Provide the (X, Y) coordinate of the cell's center where the given text is located.  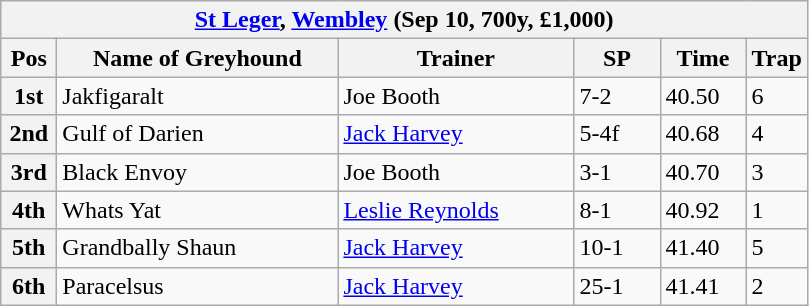
5-4f (617, 134)
5 (776, 248)
1st (29, 96)
Leslie Reynolds (456, 210)
Trap (776, 58)
3-1 (617, 172)
40.50 (703, 96)
Jakfigaralt (198, 96)
3rd (29, 172)
2nd (29, 134)
Paracelsus (198, 286)
25-1 (617, 286)
5th (29, 248)
6 (776, 96)
4th (29, 210)
41.40 (703, 248)
40.68 (703, 134)
4 (776, 134)
1 (776, 210)
8-1 (617, 210)
SP (617, 58)
6th (29, 286)
St Leger, Wembley (Sep 10, 700y, £1,000) (404, 20)
3 (776, 172)
Name of Greyhound (198, 58)
41.41 (703, 286)
Time (703, 58)
10-1 (617, 248)
Pos (29, 58)
7-2 (617, 96)
40.70 (703, 172)
Trainer (456, 58)
2 (776, 286)
Black Envoy (198, 172)
40.92 (703, 210)
Grandbally Shaun (198, 248)
Gulf of Darien (198, 134)
Whats Yat (198, 210)
